Capture the cell that displays the provided text and extract its [x, y] central coordinate. 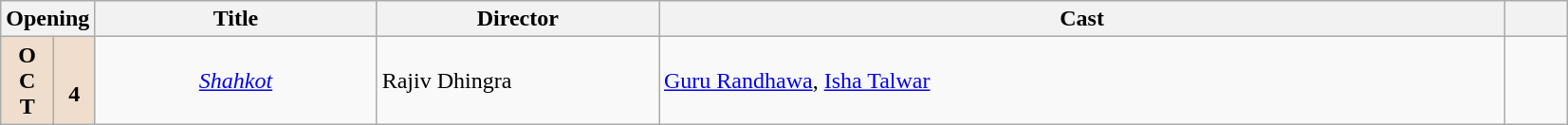
Cast [1081, 19]
Director [518, 19]
Opening [47, 19]
OCT [28, 80]
Shahkot [235, 80]
Title [235, 19]
Rajiv Dhingra [518, 80]
4 [74, 80]
Guru Randhawa, Isha Talwar [1081, 80]
